Extract the (X, Y) coordinate from the center of the cell holding the provided text.  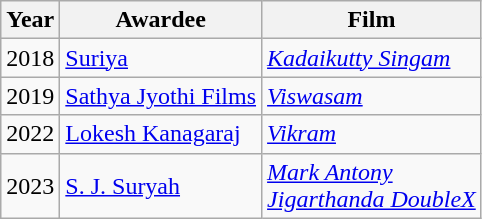
Kadaikutty Singam (372, 58)
2023 (30, 186)
Suriya (161, 58)
Sathya Jyothi Films (161, 96)
Awardee (161, 20)
Lokesh Kanagaraj (161, 134)
Film (372, 20)
S. J. Suryah (161, 186)
Vikram (372, 134)
Viswasam (372, 96)
Year (30, 20)
2018 (30, 58)
2019 (30, 96)
Mark AntonyJigarthanda DoubleX (372, 186)
2022 (30, 134)
